Return [x, y] of the center of cell containing provided text 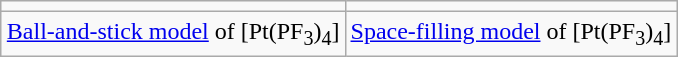
Ball-and-stick model of [Pt(PF3)4] [173, 34]
Space-filling model of [Pt(PF3)4] [511, 34]
